Extract the [X, Y] coordinate from the center of the cell holding the provided text.  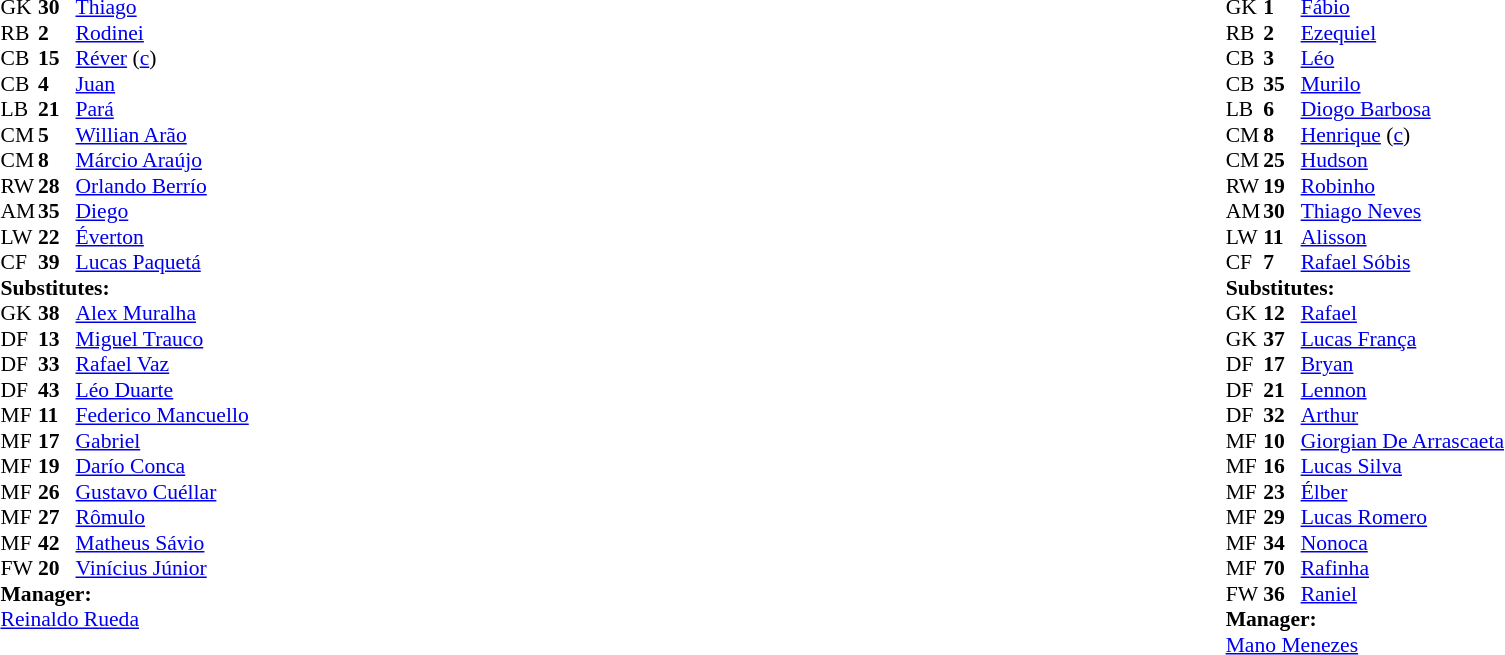
Nonoca [1402, 543]
23 [1282, 492]
Rafael Sóbis [1402, 263]
3 [1282, 59]
6 [1282, 109]
Éverton [162, 237]
Willian Arão [162, 135]
Reinaldo Rueda [124, 619]
26 [57, 492]
12 [1282, 313]
Orlando Berrío [162, 186]
36 [1282, 594]
Robinho [1402, 186]
29 [1282, 517]
Giorgian De Arrascaeta [1402, 441]
Diogo Barbosa [1402, 109]
Lennon [1402, 390]
39 [57, 263]
Raniel [1402, 594]
Alex Muralha [162, 313]
Federico Mancuello [162, 415]
Léo Duarte [162, 390]
28 [57, 186]
32 [1282, 415]
33 [57, 365]
27 [57, 517]
Rômulo [162, 517]
20 [57, 569]
Réver (c) [162, 59]
Ezequiel [1402, 33]
30 [1282, 211]
Murilo [1402, 84]
Élber [1402, 492]
Rafinha [1402, 569]
Henrique (c) [1402, 135]
5 [57, 135]
Lucas França [1402, 339]
Juan [162, 84]
7 [1282, 263]
15 [57, 59]
Rafael Vaz [162, 365]
Lucas Silva [1402, 467]
Alisson [1402, 237]
Márcio Araújo [162, 161]
Rafael [1402, 313]
42 [57, 543]
34 [1282, 543]
13 [57, 339]
Darío Conca [162, 467]
38 [57, 313]
37 [1282, 339]
22 [57, 237]
16 [1282, 467]
4 [57, 84]
Léo [1402, 59]
Hudson [1402, 161]
Thiago Neves [1402, 211]
Matheus Sávio [162, 543]
Bryan [1402, 365]
Pará [162, 109]
Diego [162, 211]
Lucas Paquetá [162, 263]
70 [1282, 569]
Gabriel [162, 441]
Lucas Romero [1402, 517]
10 [1282, 441]
25 [1282, 161]
Gustavo Cuéllar [162, 492]
Vinícius Júnior [162, 569]
Rodinei [162, 33]
43 [57, 390]
Arthur [1402, 415]
Miguel Trauco [162, 339]
